Return the (x, y) coordinate for the center point of the cell that contains the specified text.  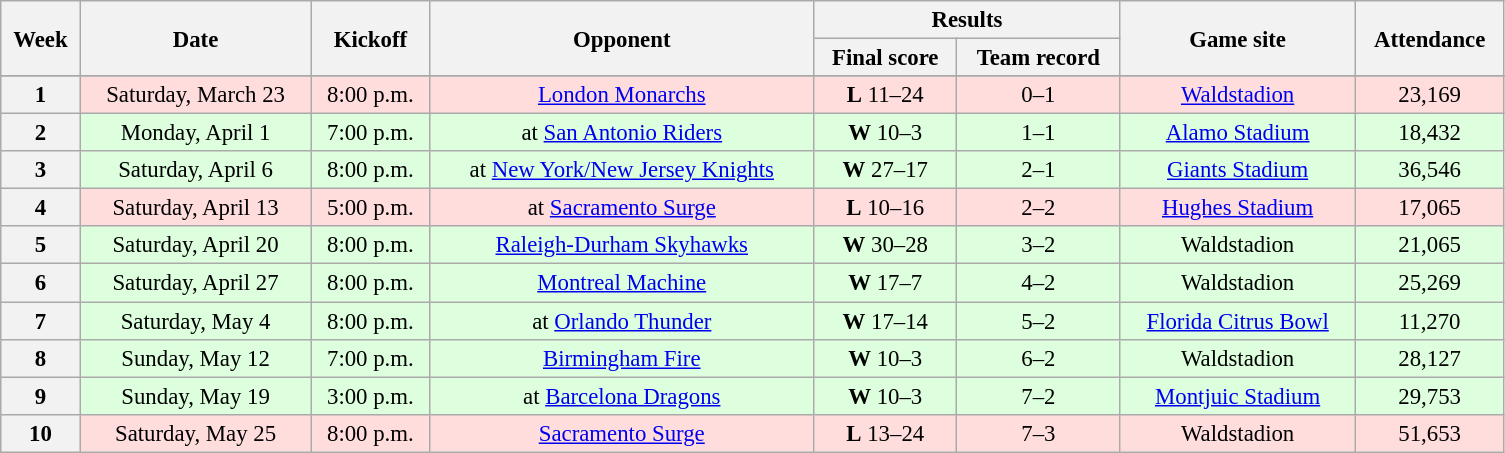
Hughes Stadium (1238, 208)
W 17–7 (886, 283)
Saturday, March 23 (196, 95)
Saturday, May 4 (196, 321)
Sacramento Surge (622, 433)
at Barcelona Dragons (622, 396)
W 17–14 (886, 321)
28,127 (1430, 358)
L 11–24 (886, 95)
Date (196, 38)
1–1 (1038, 133)
W 30–28 (886, 245)
Game site (1238, 38)
3 (40, 170)
Raleigh-Durham Skyhawks (622, 245)
Saturday, April 27 (196, 283)
17,065 (1430, 208)
Week (40, 38)
London Monarchs (622, 95)
29,753 (1430, 396)
3:00 p.m. (370, 396)
Saturday, April 13 (196, 208)
25,269 (1430, 283)
Montjuic Stadium (1238, 396)
23,169 (1430, 95)
Saturday, April 20 (196, 245)
5 (40, 245)
7–2 (1038, 396)
at San Antonio Riders (622, 133)
at Sacramento Surge (622, 208)
Alamo Stadium (1238, 133)
4–2 (1038, 283)
Monday, April 1 (196, 133)
2–2 (1038, 208)
Team record (1038, 58)
2 (40, 133)
7 (40, 321)
Saturday, May 25 (196, 433)
4 (40, 208)
at Orlando Thunder (622, 321)
Sunday, May 19 (196, 396)
L 13–24 (886, 433)
8 (40, 358)
Sunday, May 12 (196, 358)
at New York/New Jersey Knights (622, 170)
36,546 (1430, 170)
L 10–16 (886, 208)
2–1 (1038, 170)
Montreal Machine (622, 283)
Results (967, 20)
5:00 p.m. (370, 208)
1 (40, 95)
Kickoff (370, 38)
Attendance (1430, 38)
51,653 (1430, 433)
Final score (886, 58)
9 (40, 396)
3–2 (1038, 245)
7–3 (1038, 433)
Birmingham Fire (622, 358)
Florida Citrus Bowl (1238, 321)
18,432 (1430, 133)
5–2 (1038, 321)
Saturday, April 6 (196, 170)
10 (40, 433)
Opponent (622, 38)
6 (40, 283)
21,065 (1430, 245)
W 27–17 (886, 170)
11,270 (1430, 321)
Giants Stadium (1238, 170)
0–1 (1038, 95)
6–2 (1038, 358)
